Determine the (X, Y) coordinate at the center of the cell enclosing the given text.  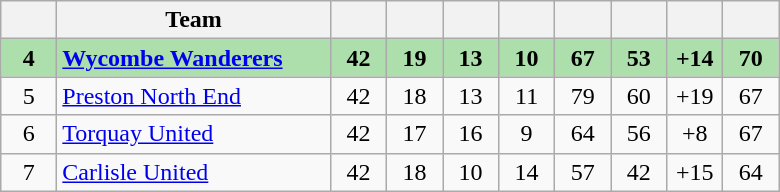
Wycombe Wanderers (194, 58)
+15 (695, 172)
4 (29, 58)
19 (414, 58)
79 (583, 96)
53 (639, 58)
17 (414, 134)
7 (29, 172)
11 (527, 96)
Carlisle United (194, 172)
+14 (695, 58)
6 (29, 134)
60 (639, 96)
9 (527, 134)
Preston North End (194, 96)
70 (751, 58)
+19 (695, 96)
Team (194, 20)
14 (527, 172)
Torquay United (194, 134)
5 (29, 96)
56 (639, 134)
16 (470, 134)
+8 (695, 134)
57 (583, 172)
